Provide the [x, y] coordinate of the cell's center where the given text is located.  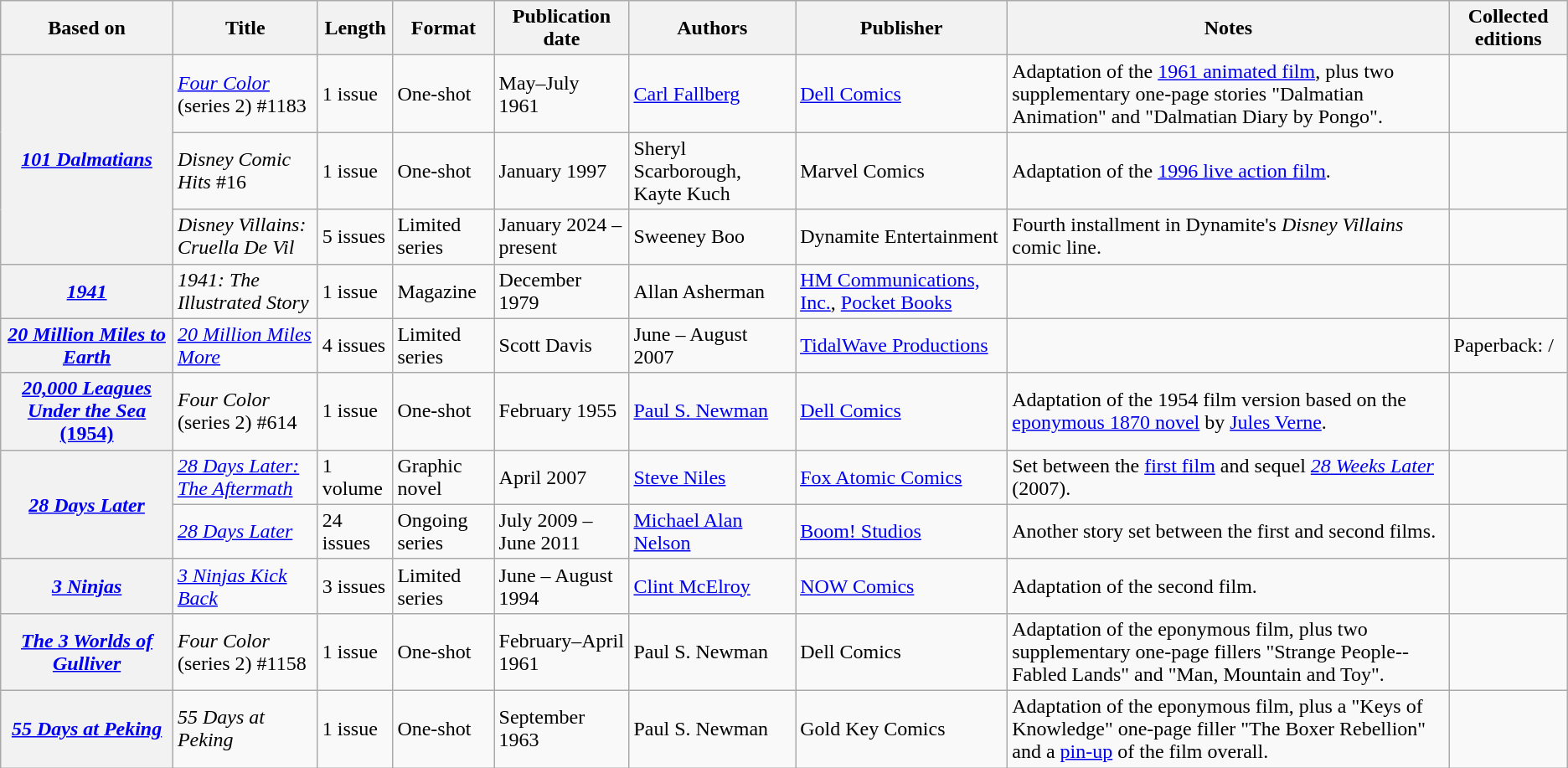
Graphic novel [444, 477]
Length [355, 28]
Scott Davis [561, 345]
The 3 Worlds of Gulliver [87, 652]
Adaptation of the eponymous film, plus two supplementary one-page fillers "Strange People--Fabled Lands" and "Man, Mountain and Toy". [1228, 652]
Dynamite Entertainment [901, 236]
3 Ninjas Kick Back [245, 586]
4 issues [355, 345]
Publication date [561, 28]
Adaptation of the 1961 animated film, plus two supplementary one-page stories "Dalmatian Animation" and "Dalmatian Diary by Pongo". [1228, 94]
NOW Comics [901, 586]
HM Communications, Inc., Pocket Books [901, 291]
January 1997 [561, 171]
Adaptation of the second film. [1228, 586]
1941 [87, 291]
20,000 Leagues Under the Sea (1954) [87, 411]
Authors [712, 28]
Collected editions [1508, 28]
December 1979 [561, 291]
July 2009 – June 2011 [561, 531]
Marvel Comics [901, 171]
Sheryl Scarborough, Kayte Kuch [712, 171]
Another story set between the first and second films. [1228, 531]
Adaptation of the 1996 live action film. [1228, 171]
Four Color (series 2) #1183 [245, 94]
Format [444, 28]
28 Days Later: The Aftermath [245, 477]
June – August 1994 [561, 586]
Fourth installment in Dynamite's Disney Villains comic line. [1228, 236]
Carl Fallberg [712, 94]
Magazine [444, 291]
Boom! Studios [901, 531]
Michael Alan Nelson [712, 531]
Notes [1228, 28]
Paperback: / [1508, 345]
3 Ninjas [87, 586]
5 issues [355, 236]
20 Million Miles More [245, 345]
1 volume [355, 477]
Publisher [901, 28]
Adaptation of the eponymous film, plus a "Keys of Knowledge" one-page filler "The Boxer Rebellion" and a pin-up of the film overall. [1228, 729]
101 Dalmatians [87, 159]
May–July 1961 [561, 94]
24 issues [355, 531]
Based on [87, 28]
Title [245, 28]
Sweeney Boo [712, 236]
June – August 2007 [712, 345]
Steve Niles [712, 477]
1941: The Illustrated Story [245, 291]
January 2024 – present [561, 236]
TidalWave Productions [901, 345]
Set between the first film and sequel 28 Weeks Later (2007). [1228, 477]
February–April 1961 [561, 652]
20 Million Miles to Earth [87, 345]
April 2007 [561, 477]
Clint McElroy [712, 586]
Four Color (series 2) #614 [245, 411]
September 1963 [561, 729]
Four Color (series 2) #1158 [245, 652]
Disney Comic Hits #16 [245, 171]
Allan Asherman [712, 291]
Gold Key Comics [901, 729]
February 1955 [561, 411]
Disney Villains: Cruella De Vil [245, 236]
3 issues [355, 586]
Ongoing series [444, 531]
Fox Atomic Comics [901, 477]
Adaptation of the 1954 film version based on the eponymous 1870 novel by Jules Verne. [1228, 411]
